From the cell containing the given text, extract its center point as [x, y] coordinate. 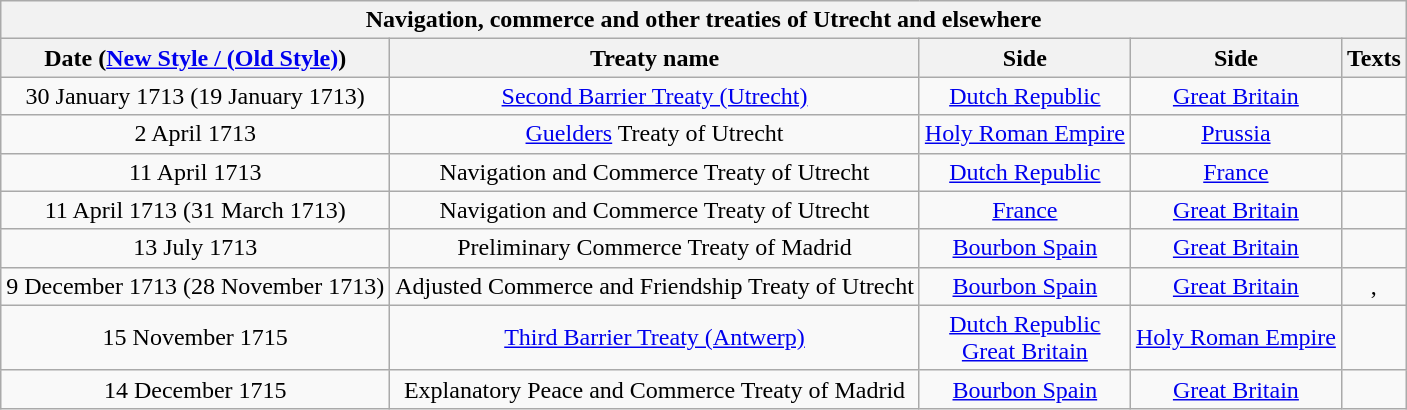
14 December 1715 [196, 389]
Date (New Style / (Old Style)) [196, 58]
30 January 1713 (19 January 1713) [196, 96]
, [1374, 286]
Explanatory Peace and Commerce Treaty of Madrid [655, 389]
Navigation, commerce and other treaties of Utrecht and elsewhere [704, 20]
Texts [1374, 58]
Guelders Treaty of Utrecht [655, 134]
13 July 1713 [196, 248]
15 November 1715 [196, 338]
11 April 1713 [196, 172]
Adjusted Commerce and Friendship Treaty of Utrecht [655, 286]
11 April 1713 (31 March 1713) [196, 210]
Second Barrier Treaty (Utrecht) [655, 96]
9 December 1713 (28 November 1713) [196, 286]
Preliminary Commerce Treaty of Madrid [655, 248]
Dutch RepublicGreat Britain [1024, 338]
2 April 1713 [196, 134]
Prussia [1236, 134]
Treaty name [655, 58]
Third Barrier Treaty (Antwerp) [655, 338]
